Locate the cell with the specified text and output its [x, y] center coordinate. 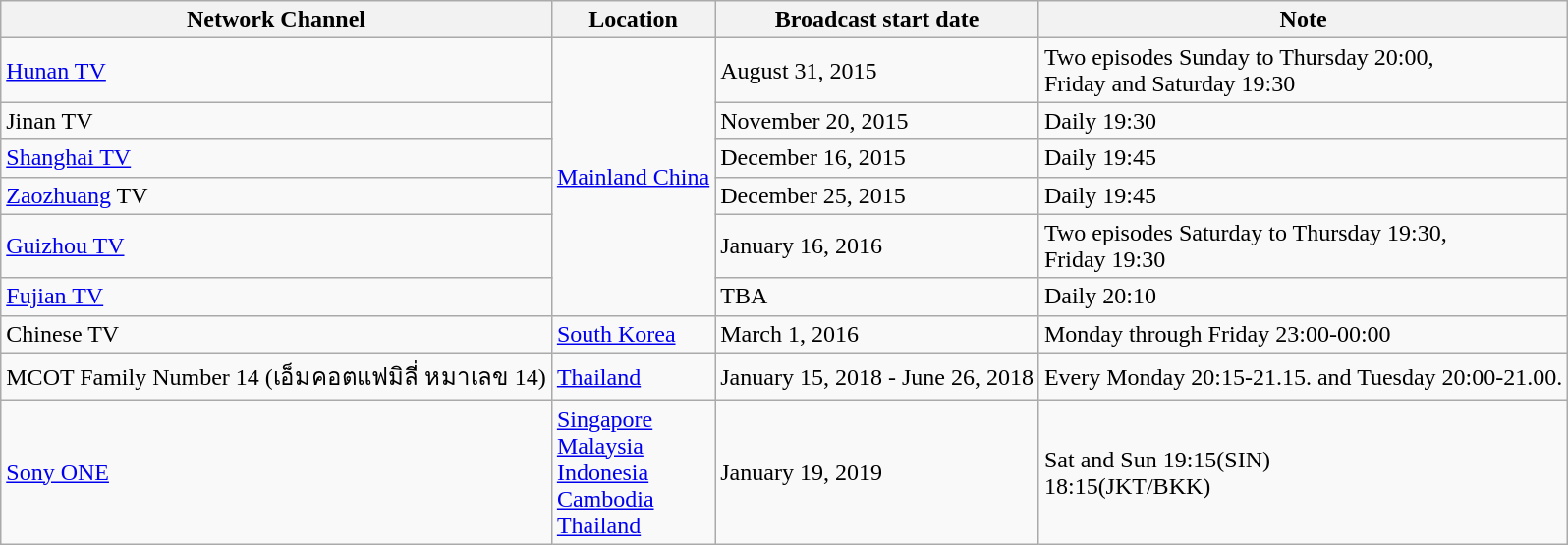
December 16, 2015 [877, 158]
Two episodes Saturday to Thursday 19:30, Friday 19:30 [1303, 245]
January 16, 2016 [877, 245]
Zaozhuang TV [277, 195]
August 31, 2015 [877, 71]
Location [633, 20]
November 20, 2015 [877, 121]
TBA [877, 297]
Guizhou TV [277, 245]
Note [1303, 20]
Two episodes Sunday to Thursday 20:00, Friday and Saturday 19:30 [1303, 71]
South Korea [633, 334]
Fujian TV [277, 297]
Network Channel [277, 20]
Daily 19:30 [1303, 121]
Thailand [633, 377]
March 1, 2016 [877, 334]
Chinese TV [277, 334]
Monday through Friday 23:00-00:00 [1303, 334]
Every Monday 20:15-21.15. and Tuesday 20:00-21.00. [1303, 377]
Sat and Sun 19:15(SIN)18:15(JKT/BKK) [1303, 472]
Shanghai TV [277, 158]
Sony ONE [277, 472]
MCOT Family Number 14 (เอ็มคอตแฟมิลี่ หมาเลข 14) [277, 377]
Mainland China [633, 177]
January 15, 2018 - June 26, 2018 [877, 377]
Jinan TV [277, 121]
Broadcast start date [877, 20]
Hunan TV [277, 71]
December 25, 2015 [877, 195]
January 19, 2019 [877, 472]
SingaporeMalaysiaIndonesiaCambodiaThailand [633, 472]
Daily 20:10 [1303, 297]
